Output the (X, Y) coordinate of the center of the cell containing the given text.  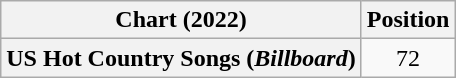
72 (408, 58)
US Hot Country Songs (Billboard) (181, 58)
Chart (2022) (181, 20)
Position (408, 20)
